From the cell containing the given text, extract its center point as (x, y) coordinate. 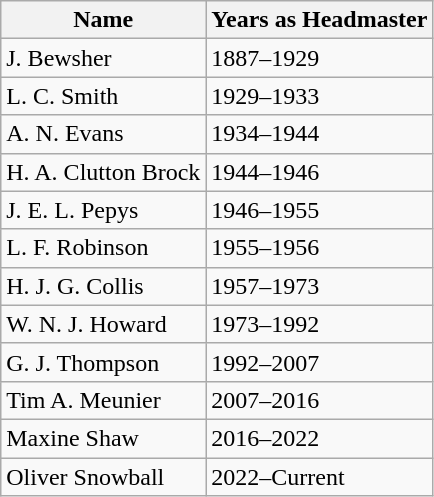
2022–Current (320, 477)
1973–1992 (320, 324)
H. A. Clutton Brock (104, 172)
Name (104, 20)
1946–1955 (320, 210)
Maxine Shaw (104, 438)
A. N. Evans (104, 134)
J. E. L. Pepys (104, 210)
1944–1946 (320, 172)
L. C. Smith (104, 96)
W. N. J. Howard (104, 324)
1929–1933 (320, 96)
Oliver Snowball (104, 477)
1992–2007 (320, 362)
1955–1956 (320, 248)
J. Bewsher (104, 58)
2016–2022 (320, 438)
2007–2016 (320, 400)
G. J. Thompson (104, 362)
1957–1973 (320, 286)
L. F. Robinson (104, 248)
1934–1944 (320, 134)
Tim A. Meunier (104, 400)
1887–1929 (320, 58)
Years as Headmaster (320, 20)
H. J. G. Collis (104, 286)
